Search for the cell housing the specified text and yield its (X, Y) center coordinate. 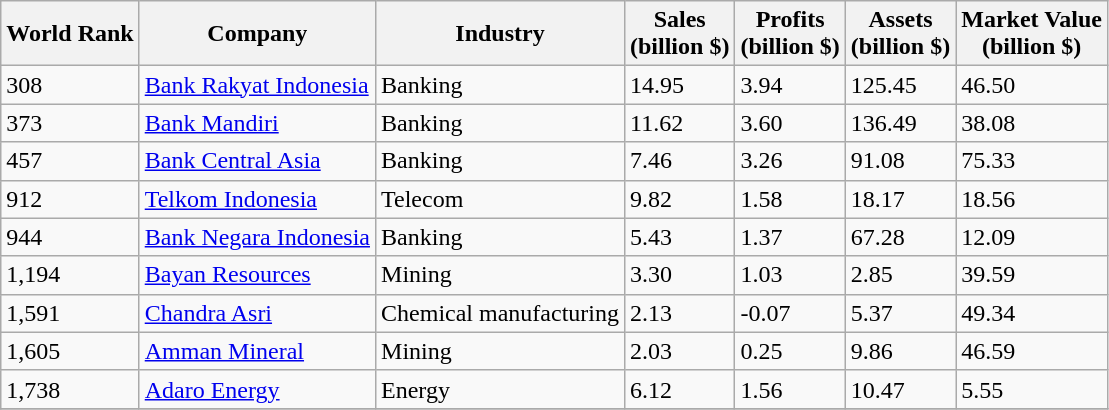
2.03 (679, 351)
-0.07 (790, 313)
Market Value (billion $) (1032, 34)
5.37 (900, 313)
1,605 (70, 351)
6.12 (679, 389)
Profits (billion $) (790, 34)
Telecom (500, 199)
12.09 (1032, 237)
7.46 (679, 161)
World Rank (70, 34)
Bank Central Asia (257, 161)
9.82 (679, 199)
67.28 (900, 237)
49.34 (1032, 313)
9.86 (900, 351)
Adaro Energy (257, 389)
75.33 (1032, 161)
2.13 (679, 313)
1,194 (70, 275)
Telkom Indonesia (257, 199)
944 (70, 237)
Chandra Asri (257, 313)
Bank Mandiri (257, 123)
3.60 (790, 123)
11.62 (679, 123)
3.94 (790, 85)
5.43 (679, 237)
18.56 (1032, 199)
Amman Mineral (257, 351)
1,738 (70, 389)
38.08 (1032, 123)
308 (70, 85)
457 (70, 161)
2.85 (900, 275)
Bank Rakyat Indonesia (257, 85)
Sales (billion $) (679, 34)
373 (70, 123)
Bayan Resources (257, 275)
125.45 (900, 85)
Assets (billion $) (900, 34)
1.37 (790, 237)
1.58 (790, 199)
39.59 (1032, 275)
Industry (500, 34)
136.49 (900, 123)
1,591 (70, 313)
10.47 (900, 389)
Chemical manufacturing (500, 313)
1.56 (790, 389)
5.55 (1032, 389)
912 (70, 199)
46.50 (1032, 85)
Bank Negara Indonesia (257, 237)
14.95 (679, 85)
3.26 (790, 161)
1.03 (790, 275)
Company (257, 34)
18.17 (900, 199)
46.59 (1032, 351)
Energy (500, 389)
91.08 (900, 161)
3.30 (679, 275)
0.25 (790, 351)
